Search for the cell housing the specified text and yield its [x, y] center coordinate. 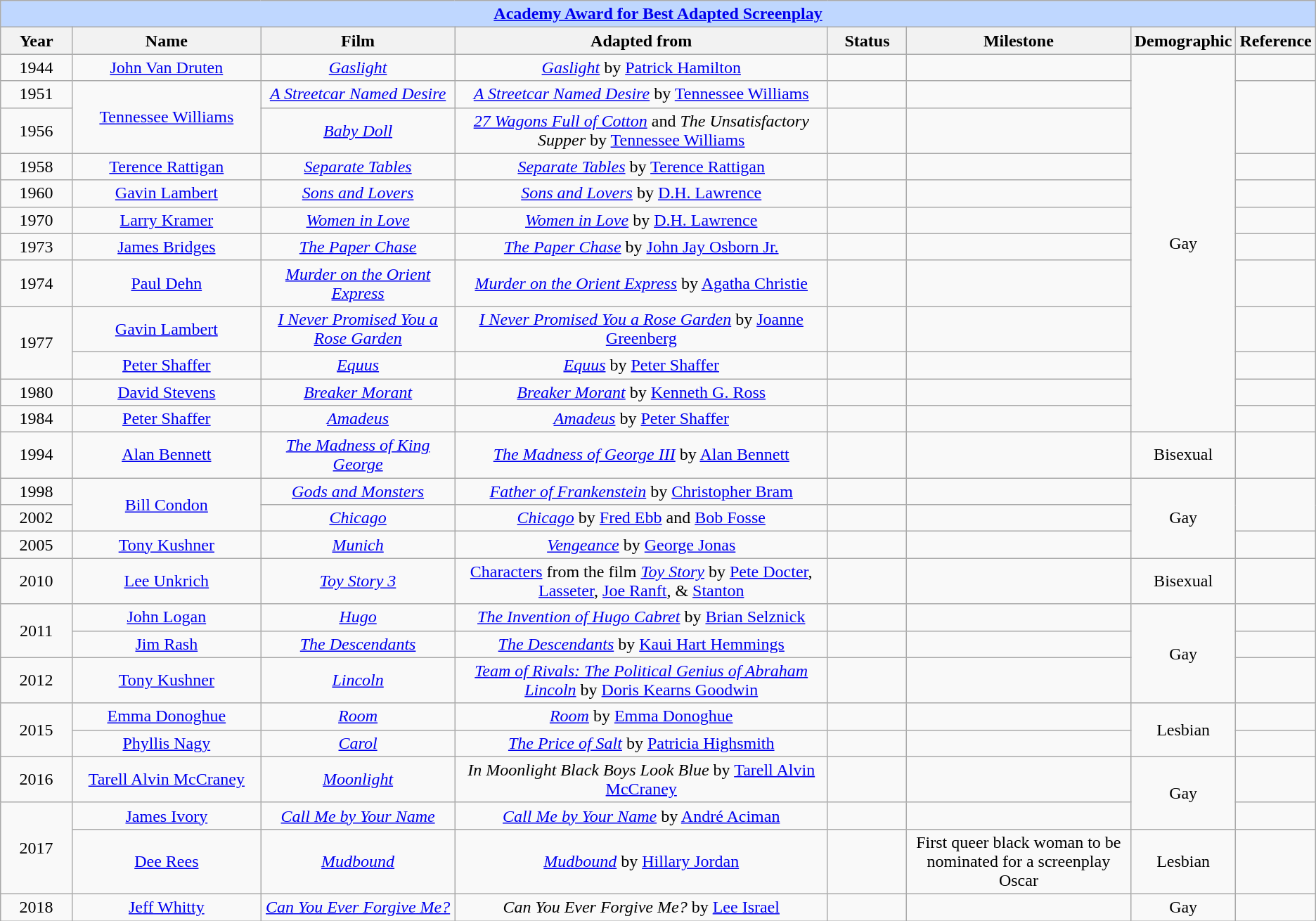
A Streetcar Named Desire [358, 94]
Call Me by Your Name by André Aciman [641, 816]
2005 [37, 545]
Milestone [1019, 41]
Separate Tables [358, 167]
Mudbound by Hillary Jordan [641, 861]
Dee Rees [166, 861]
1973 [37, 247]
2011 [37, 631]
I Never Promised You a Rose Garden by Joanne Greenberg [641, 329]
The Madness of King George [358, 456]
Chicago by Fred Ebb and Bob Fosse [641, 518]
2010 [37, 581]
Equus [358, 365]
2002 [37, 518]
Women in Love [358, 220]
1944 [37, 67]
1960 [37, 193]
The Descendants by Kaui Hart Hemmings [641, 644]
Murder on the Orient Express by Agatha Christie [641, 283]
Call Me by Your Name [358, 816]
The Madness of George III by Alan Bennett [641, 456]
Moonlight [358, 779]
Chicago [358, 518]
Hugo [358, 617]
Separate Tables by Terence Rattigan [641, 167]
2018 [37, 907]
Film [358, 41]
Room [358, 716]
In Moonlight Black Boys Look Blue by Tarell Alvin McCraney [641, 779]
Mudbound [358, 861]
1998 [37, 491]
Vengeance by George Jonas [641, 545]
Equus by Peter Shaffer [641, 365]
2012 [37, 681]
Murder on the Orient Express [358, 283]
Lincoln [358, 681]
Father of Frankenstein by Christopher Bram [641, 491]
1977 [37, 342]
1956 [37, 131]
John Logan [166, 617]
Team of Rivals: The Political Genius of Abraham Lincoln by Doris Kearns Goodwin [641, 681]
Toy Story 3 [358, 581]
2017 [37, 848]
Tarell Alvin McCraney [166, 779]
Name [166, 41]
1984 [37, 419]
Munich [358, 545]
Reference [1275, 41]
James Ivory [166, 816]
Phyllis Nagy [166, 743]
1974 [37, 283]
Sons and Lovers [358, 193]
2016 [37, 779]
1958 [37, 167]
Baby Doll [358, 131]
The Price of Salt by Patricia Highsmith [641, 743]
Room by Emma Donoghue [641, 716]
The Paper Chase [358, 247]
Characters from the film Toy Story by Pete Docter, Lasseter, Joe Ranft, & Stanton [641, 581]
Amadeus by Peter Shaffer [641, 419]
Can You Ever Forgive Me? by Lee Israel [641, 907]
Gaslight by Patrick Hamilton [641, 67]
Jeff Whitty [166, 907]
Paul Dehn [166, 283]
Status [867, 41]
The Paper Chase by John Jay Osborn Jr. [641, 247]
Alan Bennett [166, 456]
Carol [358, 743]
I Never Promised You a Rose Garden [358, 329]
James Bridges [166, 247]
Breaker Morant [358, 392]
Sons and Lovers by D.H. Lawrence [641, 193]
John Van Druten [166, 67]
Larry Kramer [166, 220]
Bill Condon [166, 505]
Breaker Morant by Kenneth G. Ross [641, 392]
2015 [37, 730]
The Descendants [358, 644]
Tennessee Williams [166, 117]
Gods and Monsters [358, 491]
1951 [37, 94]
Terence Rattigan [166, 167]
A Streetcar Named Desire by Tennessee Williams [641, 94]
27 Wagons Full of Cotton and The Unsatisfactory Supper by Tennessee Williams [641, 131]
First queer black woman to be nominated for a screenplay Oscar [1019, 861]
Academy Award for Best Adapted Screenplay [658, 14]
Amadeus [358, 419]
Emma Donoghue [166, 716]
1980 [37, 392]
The Invention of Hugo Cabret by Brian Selznick [641, 617]
Year [37, 41]
David Stevens [166, 392]
Gaslight [358, 67]
Women in Love by D.H. Lawrence [641, 220]
Adapted from [641, 41]
Lee Unkrich [166, 581]
1994 [37, 456]
1970 [37, 220]
Demographic [1183, 41]
Jim Rash [166, 644]
Can You Ever Forgive Me? [358, 907]
